Locate the cell with the specified text and output its (X, Y) center coordinate. 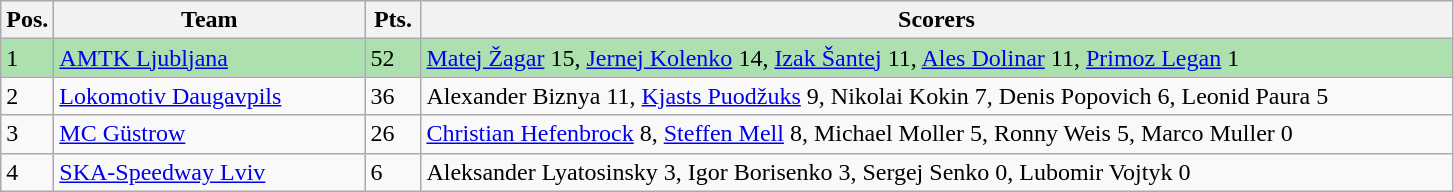
Lokomotiv Daugavpils (210, 96)
Matej Žagar 15, Jernej Kolenko 14, Izak Šantej 11, Ales Dolinar 11, Primoz Legan 1 (936, 58)
36 (393, 96)
1 (28, 58)
Team (210, 20)
SKA-Speedway Lviv (210, 172)
Scorers (936, 20)
2 (28, 96)
4 (28, 172)
3 (28, 134)
Pos. (28, 20)
52 (393, 58)
AMTK Ljubljana (210, 58)
Christian Hefenbrock 8, Steffen Mell 8, Michael Moller 5, Ronny Weis 5, Marco Muller 0 (936, 134)
Pts. (393, 20)
6 (393, 172)
Alexander Biznya 11, Kjasts Puodžuks 9, Nikolai Kokin 7, Denis Popovich 6, Leonid Paura 5 (936, 96)
Aleksander Lyatosinsky 3, Igor Borisenko 3, Sergej Senko 0, Lubomir Vojtyk 0 (936, 172)
MC Güstrow (210, 134)
26 (393, 134)
